Return [X, Y] of the center of cell containing provided text 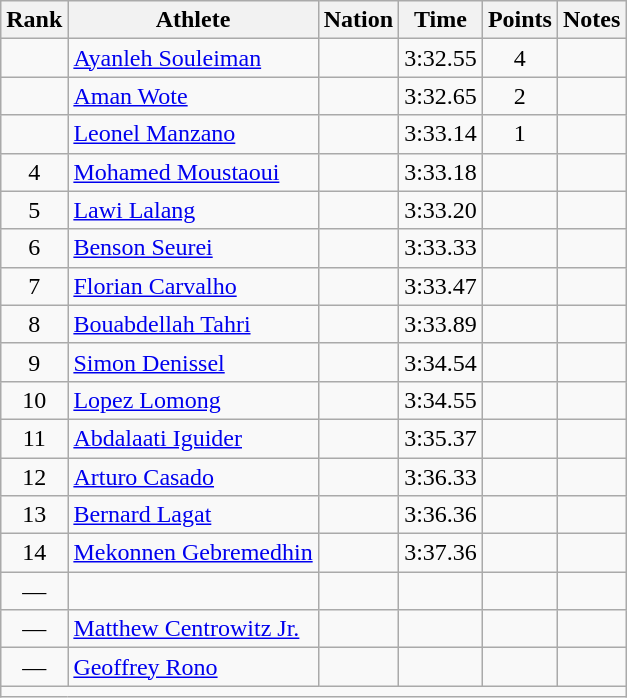
Athlete [193, 20]
Rank [34, 20]
Mekonnen Gebremedhin [193, 553]
9 [34, 362]
Lopez Lomong [193, 400]
3:32.55 [441, 58]
Points [520, 20]
Simon Denissel [193, 362]
5 [34, 210]
3:36.33 [441, 477]
Benson Seurei [193, 248]
Bouabdellah Tahri [193, 324]
3:34.54 [441, 362]
Bernard Lagat [193, 515]
Florian Carvalho [193, 286]
3:32.65 [441, 96]
7 [34, 286]
10 [34, 400]
Matthew Centrowitz Jr. [193, 629]
1 [520, 134]
2 [520, 96]
3:33.33 [441, 248]
11 [34, 438]
Mohamed Moustaoui [193, 172]
Nation [358, 20]
3:33.14 [441, 134]
3:34.55 [441, 400]
Time [441, 20]
3:36.36 [441, 515]
3:33.20 [441, 210]
Leonel Manzano [193, 134]
6 [34, 248]
3:35.37 [441, 438]
12 [34, 477]
Abdalaati Iguider [193, 438]
3:37.36 [441, 553]
3:33.18 [441, 172]
3:33.89 [441, 324]
Lawi Lalang [193, 210]
14 [34, 553]
Arturo Casado [193, 477]
Ayanleh Souleiman [193, 58]
13 [34, 515]
3:33.47 [441, 286]
Notes [591, 20]
8 [34, 324]
Geoffrey Rono [193, 667]
Aman Wote [193, 96]
